Scan for the cell matching the given text and deliver its (x, y) coordinate at center. 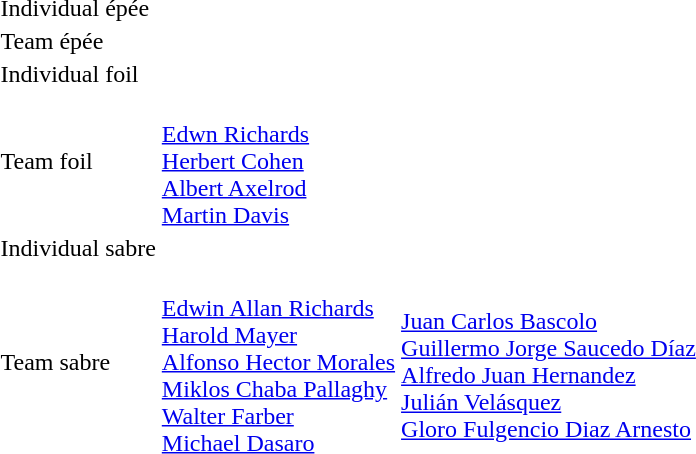
Edwn RichardsHerbert CohenAlbert AxelrodMartin Davis (278, 161)
